Scan for the cell matching the given text and deliver its [x, y] coordinate at center. 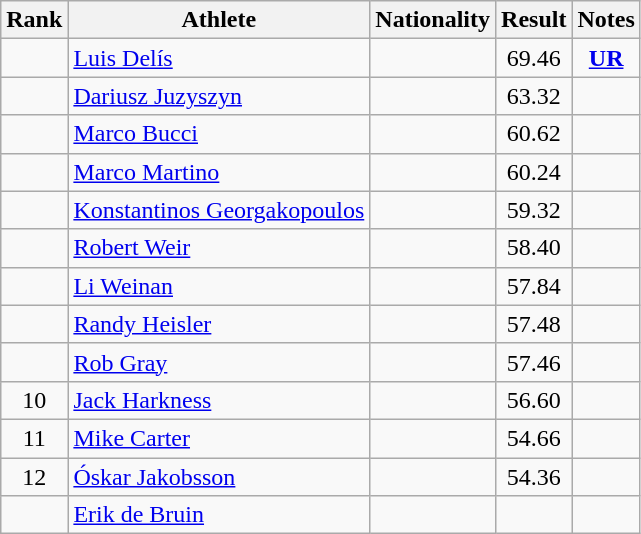
58.40 [534, 248]
Rob Gray [219, 362]
Li Weinan [219, 286]
Result [534, 20]
Konstantinos Georgakopoulos [219, 210]
Mike Carter [219, 438]
60.24 [534, 172]
Óskar Jakobsson [219, 477]
Erik de Bruin [219, 515]
Athlete [219, 20]
Rank [34, 20]
56.60 [534, 400]
57.46 [534, 362]
12 [34, 477]
Luis Delís [219, 58]
59.32 [534, 210]
57.84 [534, 286]
60.62 [534, 134]
Dariusz Juzyszyn [219, 96]
10 [34, 400]
Notes [606, 20]
63.32 [534, 96]
57.48 [534, 324]
Marco Bucci [219, 134]
Randy Heisler [219, 324]
UR [606, 58]
11 [34, 438]
Nationality [433, 20]
Marco Martino [219, 172]
54.36 [534, 477]
54.66 [534, 438]
Robert Weir [219, 248]
69.46 [534, 58]
Jack Harkness [219, 400]
